Search for the cell housing the specified text and yield its (x, y) center coordinate. 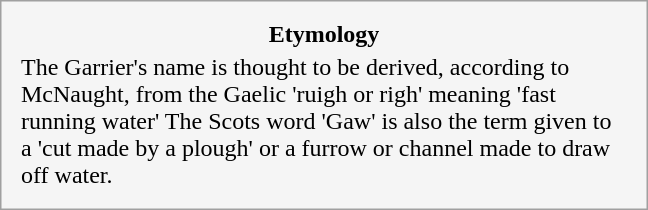
Etymology (324, 35)
